For the text-containing cell, return its midpoint in [X, Y] coordinate format. 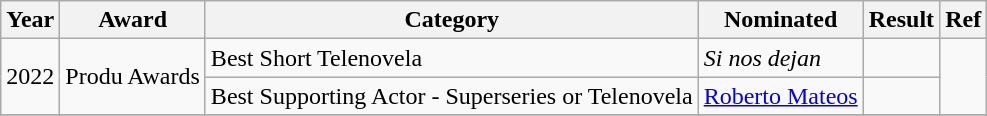
Si nos dejan [780, 58]
2022 [30, 77]
Result [901, 20]
Roberto Mateos [780, 96]
Best Supporting Actor - Superseries or Telenovela [452, 96]
Ref [964, 20]
Category [452, 20]
Year [30, 20]
Nominated [780, 20]
Award [133, 20]
Best Short Telenovela [452, 58]
Produ Awards [133, 77]
